Find where the given text appears and provide that cell's center as [X, Y] coordinate. 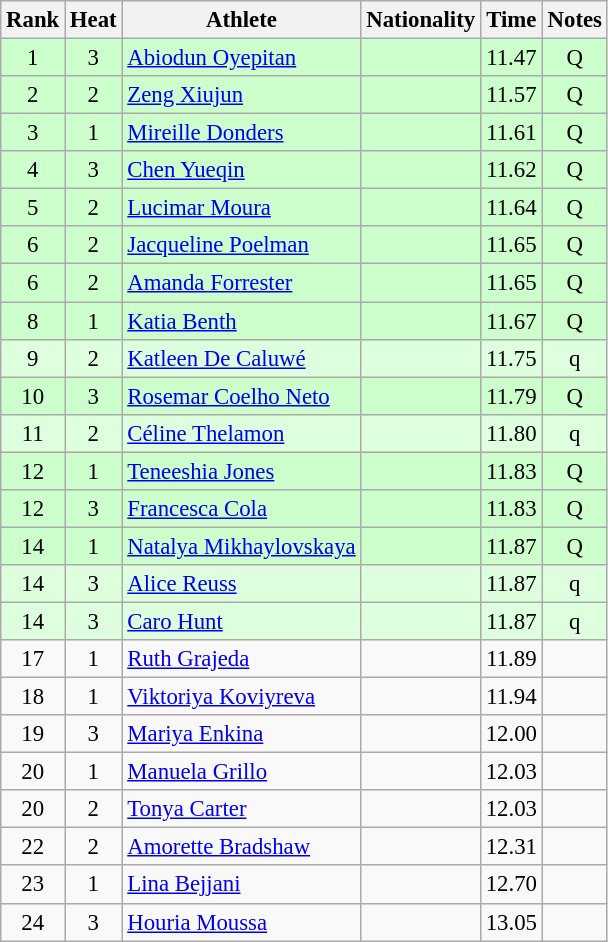
19 [33, 734]
8 [33, 321]
Viktoriya Koviyreva [242, 697]
11.61 [511, 133]
Lina Bejjani [242, 885]
Nationality [420, 20]
Teneeshia Jones [242, 471]
Jacqueline Poelman [242, 245]
11.75 [511, 358]
11.47 [511, 58]
18 [33, 697]
Alice Reuss [242, 584]
4 [33, 170]
Natalya Mikhaylovskaya [242, 546]
22 [33, 847]
Amanda Forrester [242, 283]
11.89 [511, 659]
11.67 [511, 321]
Abiodun Oyepitan [242, 58]
12.31 [511, 847]
11.57 [511, 95]
Katia Benth [242, 321]
17 [33, 659]
23 [33, 885]
11.94 [511, 697]
11.64 [511, 208]
Mireille Donders [242, 133]
11.80 [511, 433]
Manuela Grillo [242, 772]
Chen Yueqin [242, 170]
12.00 [511, 734]
11.62 [511, 170]
Caro Hunt [242, 621]
5 [33, 208]
Rosemar Coelho Neto [242, 396]
9 [33, 358]
Céline Thelamon [242, 433]
11.79 [511, 396]
Heat [94, 20]
Rank [33, 20]
Mariya Enkina [242, 734]
Houria Moussa [242, 922]
11 [33, 433]
13.05 [511, 922]
Ruth Grajeda [242, 659]
24 [33, 922]
Zeng Xiujun [242, 95]
Katleen De Caluwé [242, 358]
Tonya Carter [242, 809]
Francesca Cola [242, 509]
10 [33, 396]
Lucimar Moura [242, 208]
Time [511, 20]
Notes [574, 20]
12.70 [511, 885]
Athlete [242, 20]
Amorette Bradshaw [242, 847]
